Scan for the cell matching the given text and deliver its [X, Y] coordinate at center. 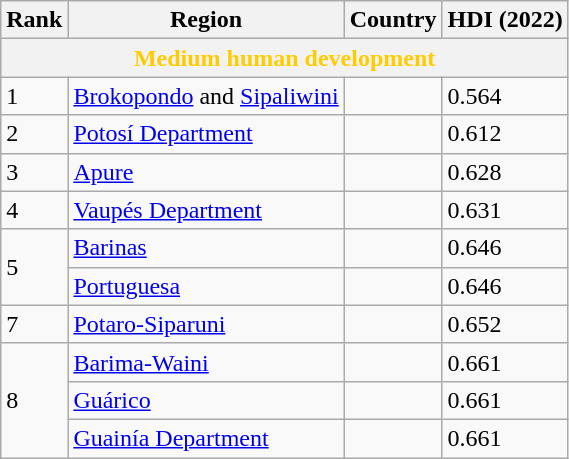
8 [34, 400]
0.612 [505, 134]
Region [206, 20]
Vaupés Department [206, 210]
0.564 [505, 96]
Guainía Department [206, 438]
Portuguesa [206, 286]
5 [34, 267]
0.652 [505, 324]
Barima-Waini [206, 362]
HDI (2022) [505, 20]
Barinas [206, 248]
2 [34, 134]
Potaro-Siparuni [206, 324]
Medium human development [285, 58]
Brokopondo and Sipaliwini [206, 96]
1 [34, 96]
0.628 [505, 172]
3 [34, 172]
0.631 [505, 210]
Guárico [206, 400]
Potosí Department [206, 134]
4 [34, 210]
Apure [206, 172]
7 [34, 324]
Rank [34, 20]
Country [393, 20]
